Locate the cell with the specified text and output its (x, y) center coordinate. 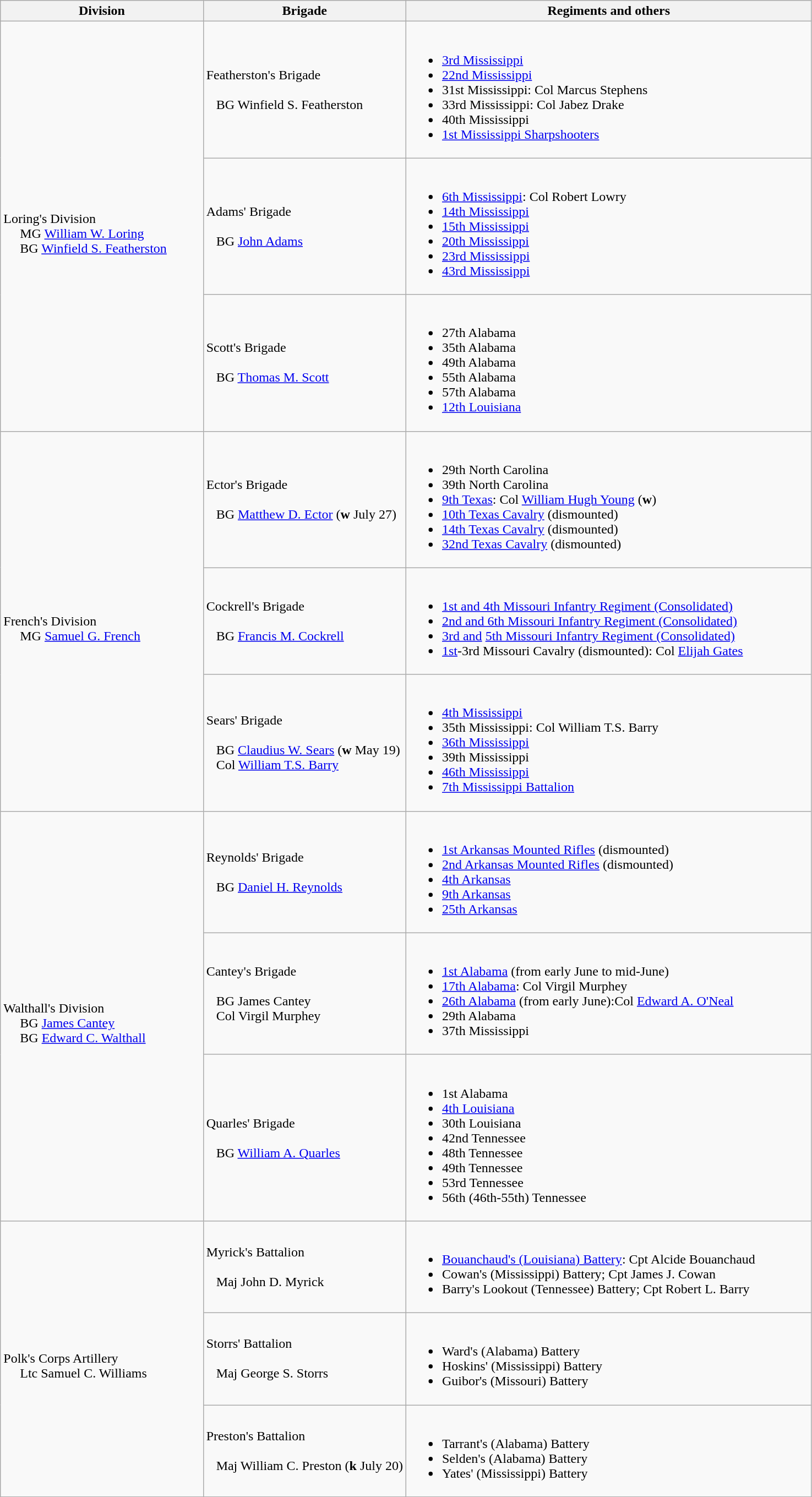
Walthall's Division BG James Cantey BG Edward C. Walthall (102, 1016)
Adams' Brigade BG John Adams (304, 226)
Loring's Division MG William W. Loring BG Winfield S. Featherston (102, 226)
6th Mississippi: Col Robert Lowry14th Mississippi15th Mississippi20th Mississippi23rd Mississippi43rd Mississippi (609, 226)
Brigade (304, 11)
Sears' Brigade BG Claudius W. Sears (w May 19) Col William T.S. Barry (304, 743)
Ector's Brigade BG Matthew D. Ector (w July 27) (304, 499)
Cantey's Brigade BG James Cantey Col Virgil Murphey (304, 993)
Reynolds' Brigade BG Daniel H. Reynolds (304, 872)
Storrs' Battalion Maj George S. Storrs (304, 1359)
Polk's Corps Artillery Ltc Samuel C. Williams (102, 1359)
1st Alabama4th Louisiana30th Louisiana42nd Tennessee48th Tennessee49th Tennessee53rd Tennessee56th (46th-55th) Tennessee (609, 1137)
Tarrant's (Alabama) BatterySelden's (Alabama) BatteryYates' (Mississippi) Battery (609, 1451)
Cockrell's Brigade BG Francis M. Cockrell (304, 621)
Regiments and others (609, 11)
French's Division MG Samuel G. French (102, 621)
1st Arkansas Mounted Rifles (dismounted)2nd Arkansas Mounted Rifles (dismounted)4th Arkansas9th Arkansas25th Arkansas (609, 872)
Division (102, 11)
Preston's Battalion Maj William C. Preston (k July 20) (304, 1451)
27th Alabama35th Alabama49th Alabama55th Alabama57th Alabama12th Louisiana (609, 363)
3rd Mississippi22nd Mississippi31st Mississippi: Col Marcus Stephens33rd Mississippi: Col Jabez Drake40th Mississippi1st Mississippi Sharpshooters (609, 90)
Myrick's Battalion Maj John D. Myrick (304, 1266)
Featherston's Brigade BG Winfield S. Featherston (304, 90)
4th Mississippi35th Mississippi: Col William T.S. Barry36th Mississippi39th Mississippi46th Mississippi7th Mississippi Battalion (609, 743)
Quarles' Brigade BG William A. Quarles (304, 1137)
Scott's Brigade BG Thomas M. Scott (304, 363)
Ward's (Alabama) BatteryHoskins' (Mississippi) BatteryGuibor's (Missouri) Battery (609, 1359)
